Extract the [x, y] coordinate from the center of the cell holding the provided text.  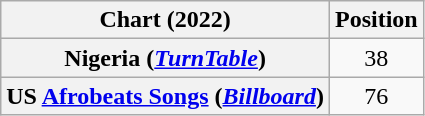
Nigeria (TurnTable) [166, 58]
76 [376, 96]
Position [376, 20]
Chart (2022) [166, 20]
38 [376, 58]
US Afrobeats Songs (Billboard) [166, 96]
